Find where the given text appears and provide that cell's center as [x, y] coordinate. 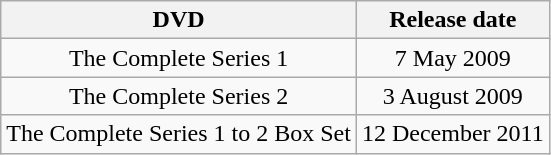
DVD [179, 20]
3 August 2009 [452, 96]
12 December 2011 [452, 134]
Release date [452, 20]
7 May 2009 [452, 58]
The Complete Series 1 [179, 58]
The Complete Series 2 [179, 96]
The Complete Series 1 to 2 Box Set [179, 134]
